Pinpoint the cell where the given text exists, returning its [X, Y] midpoint coordinate. 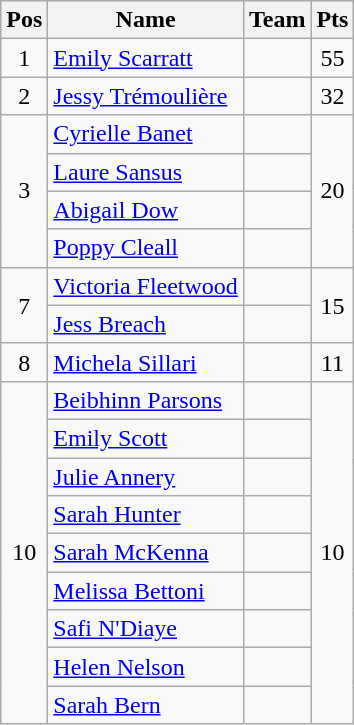
20 [332, 191]
Melissa Bettoni [146, 591]
Poppy Cleall [146, 248]
Pts [332, 20]
8 [24, 362]
Beibhinn Parsons [146, 400]
Emily Scott [146, 438]
1 [24, 58]
2 [24, 96]
11 [332, 362]
Jess Breach [146, 324]
3 [24, 191]
55 [332, 58]
Team [277, 20]
Safi N'Diaye [146, 629]
32 [332, 96]
Name [146, 20]
Sarah McKenna [146, 553]
Sarah Bern [146, 705]
Pos [24, 20]
Helen Nelson [146, 667]
Cyrielle Banet [146, 134]
Victoria Fleetwood [146, 286]
Jessy Trémoulière [146, 96]
Michela Sillari [146, 362]
Emily Scarratt [146, 58]
Sarah Hunter [146, 515]
Abigail Dow [146, 210]
Laure Sansus [146, 172]
7 [24, 305]
Julie Annery [146, 477]
15 [332, 305]
